Extract the (x, y) coordinate from the center of the cell holding the provided text.  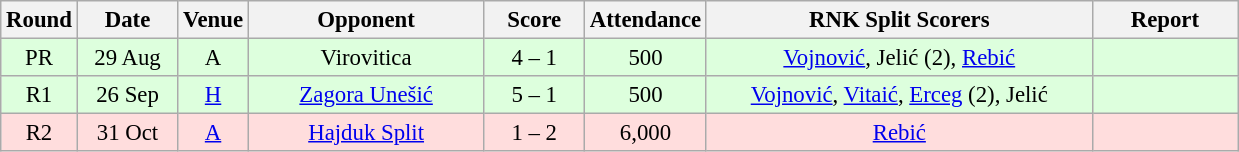
Rebić (899, 133)
Score (534, 20)
PR (39, 58)
Zagora Unešić (366, 95)
R1 (39, 95)
Report (1165, 20)
29 Aug (128, 58)
Date (128, 20)
5 – 1 (534, 95)
Venue (214, 20)
H (214, 95)
Hajduk Split (366, 133)
Vojnović, Jelić (2), Rebić (899, 58)
Round (39, 20)
31 Oct (128, 133)
4 – 1 (534, 58)
1 – 2 (534, 133)
R2 (39, 133)
26 Sep (128, 95)
Attendance (646, 20)
6,000 (646, 133)
Virovitica (366, 58)
Opponent (366, 20)
RNK Split Scorers (899, 20)
Vojnović, Vitaić, Erceg (2), Jelić (899, 95)
